From the cell containing the given text, extract its center point as [x, y] coordinate. 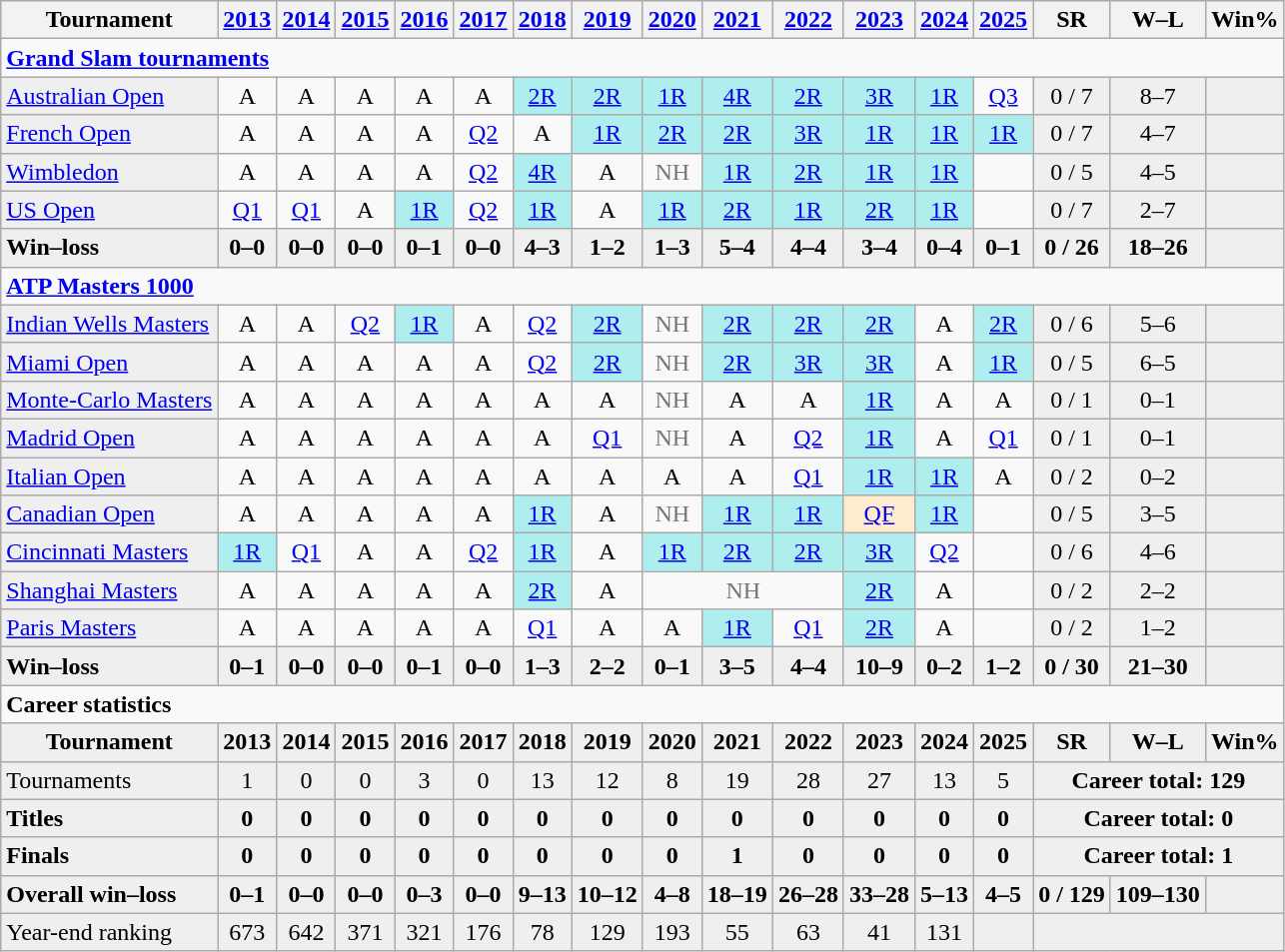
0 / 129 [1072, 894]
673 [248, 932]
ATP Masters 1000 [642, 286]
0–4 [943, 248]
4–8 [671, 894]
18–26 [1157, 248]
63 [807, 932]
Paris Masters [110, 628]
Tournaments [110, 780]
26–28 [807, 894]
Overall win–loss [110, 894]
3 [424, 780]
28 [807, 780]
33–28 [879, 894]
0 / 30 [1072, 666]
4–3 [542, 248]
8–7 [1157, 96]
Career total: 129 [1159, 780]
Titles [110, 818]
Year-end ranking [110, 932]
Finals [110, 856]
5–6 [1157, 324]
371 [366, 932]
Monte-Carlo Masters [110, 400]
0–3 [424, 894]
131 [943, 932]
4–7 [1157, 134]
5–13 [943, 894]
Canadian Open [110, 514]
French Open [110, 134]
Italian Open [110, 476]
109–130 [1157, 894]
3–4 [879, 248]
321 [424, 932]
Grand Slam tournaments [642, 58]
6–5 [1157, 362]
10–9 [879, 666]
27 [879, 780]
US Open [110, 210]
Australian Open [110, 96]
4–6 [1157, 552]
Cincinnati Masters [110, 552]
176 [484, 932]
Miami Open [110, 362]
193 [671, 932]
21–30 [1157, 666]
Career statistics [642, 704]
55 [737, 932]
19 [737, 780]
Wimbledon [110, 172]
642 [306, 932]
9–13 [542, 894]
8 [671, 780]
2–7 [1157, 210]
10–12 [608, 894]
0 / 26 [1072, 248]
QF [879, 514]
18–19 [737, 894]
5 [1003, 780]
Career total: 1 [1159, 856]
Madrid Open [110, 438]
Shanghai Masters [110, 590]
129 [608, 932]
12 [608, 780]
5–4 [737, 248]
78 [542, 932]
Q3 [1003, 96]
Career total: 0 [1159, 818]
Indian Wells Masters [110, 324]
41 [879, 932]
